Output the (X, Y) coordinate of the center of the cell containing the given text.  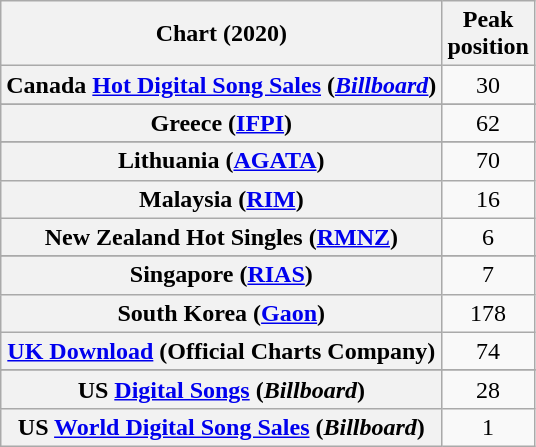
7 (488, 275)
US World Digital Song Sales (Billboard) (222, 427)
30 (488, 85)
Singapore (RIAS) (222, 275)
Malaysia (RIM) (222, 199)
16 (488, 199)
South Korea (Gaon) (222, 313)
Canada Hot Digital Song Sales (Billboard) (222, 85)
UK Download (Official Charts Company) (222, 351)
62 (488, 123)
28 (488, 389)
New Zealand Hot Singles (RMNZ) (222, 237)
Chart (2020) (222, 34)
US Digital Songs (Billboard) (222, 389)
Lithuania (AGATA) (222, 161)
Peakposition (488, 34)
1 (488, 427)
6 (488, 237)
74 (488, 351)
178 (488, 313)
70 (488, 161)
Greece (IFPI) (222, 123)
